Return the (X, Y) coordinate for the center point of the cell that contains the specified text.  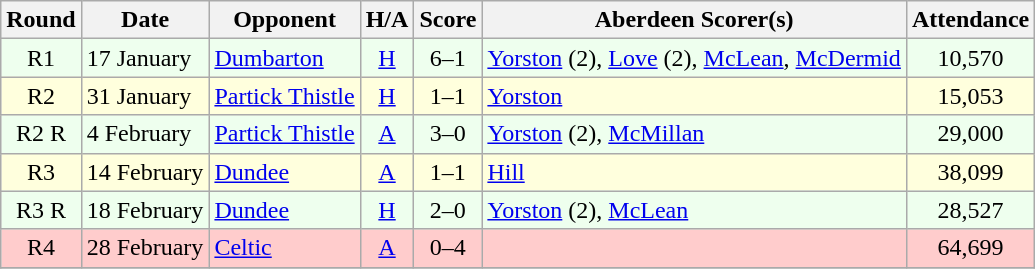
Yorston (2), McMillan (694, 134)
Dumbarton (284, 58)
64,699 (970, 248)
Yorston (694, 96)
R1 (41, 58)
17 January (145, 58)
28,527 (970, 210)
H/A (387, 20)
Yorston (2), Love (2), McLean, McDermid (694, 58)
38,099 (970, 172)
Yorston (2), McLean (694, 210)
6–1 (448, 58)
Aberdeen Scorer(s) (694, 20)
Round (41, 20)
18 February (145, 210)
R3 R (41, 210)
3–0 (448, 134)
28 February (145, 248)
R3 (41, 172)
15,053 (970, 96)
Celtic (284, 248)
Hill (694, 172)
Attendance (970, 20)
31 January (145, 96)
14 February (145, 172)
29,000 (970, 134)
10,570 (970, 58)
0–4 (448, 248)
R2 (41, 96)
Opponent (284, 20)
2–0 (448, 210)
4 February (145, 134)
R4 (41, 248)
Score (448, 20)
R2 R (41, 134)
Date (145, 20)
